From the cell containing the given text, extract its center point as (X, Y) coordinate. 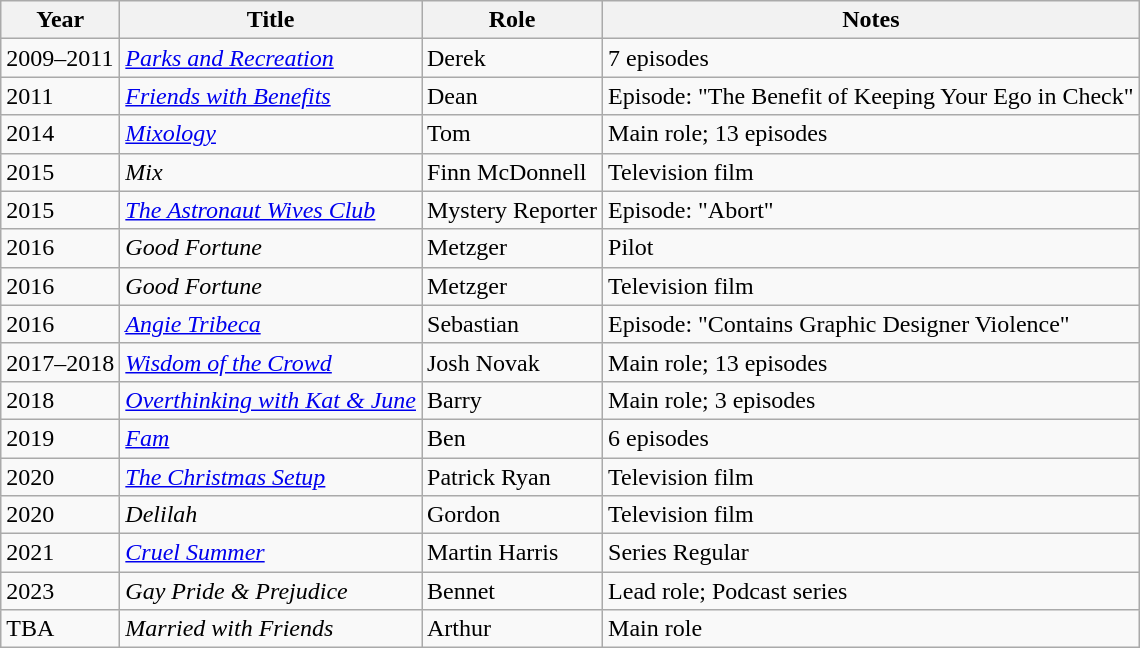
Josh Novak (512, 362)
2011 (60, 96)
Angie Tribeca (271, 324)
Episode: "Contains Graphic Designer Violence" (872, 324)
Mixology (271, 134)
Derek (512, 58)
Tom (512, 134)
Married with Friends (271, 629)
Mystery Reporter (512, 210)
Main role (872, 629)
2014 (60, 134)
Martin Harris (512, 553)
TBA (60, 629)
2023 (60, 591)
Notes (872, 20)
Patrick Ryan (512, 477)
Gordon (512, 515)
Mix (271, 172)
Bennet (512, 591)
Dean (512, 96)
6 episodes (872, 438)
Overthinking with Kat & June (271, 400)
7 episodes (872, 58)
Title (271, 20)
The Christmas Setup (271, 477)
Barry (512, 400)
Episode: "The Benefit of Keeping Your Ego in Check" (872, 96)
The Astronaut Wives Club (271, 210)
Year (60, 20)
2018 (60, 400)
2009–2011 (60, 58)
Episode: "Abort" (872, 210)
Pilot (872, 248)
Main role; 3 episodes (872, 400)
Cruel Summer (271, 553)
Arthur (512, 629)
Wisdom of the Crowd (271, 362)
Friends with Benefits (271, 96)
Role (512, 20)
Sebastian (512, 324)
Gay Pride & Prejudice (271, 591)
Series Regular (872, 553)
Fam (271, 438)
Ben (512, 438)
2019 (60, 438)
Lead role; Podcast series (872, 591)
Delilah (271, 515)
2017–2018 (60, 362)
Parks and Recreation (271, 58)
Finn McDonnell (512, 172)
2021 (60, 553)
